Locate the cell with the specified text and output its (x, y) center coordinate. 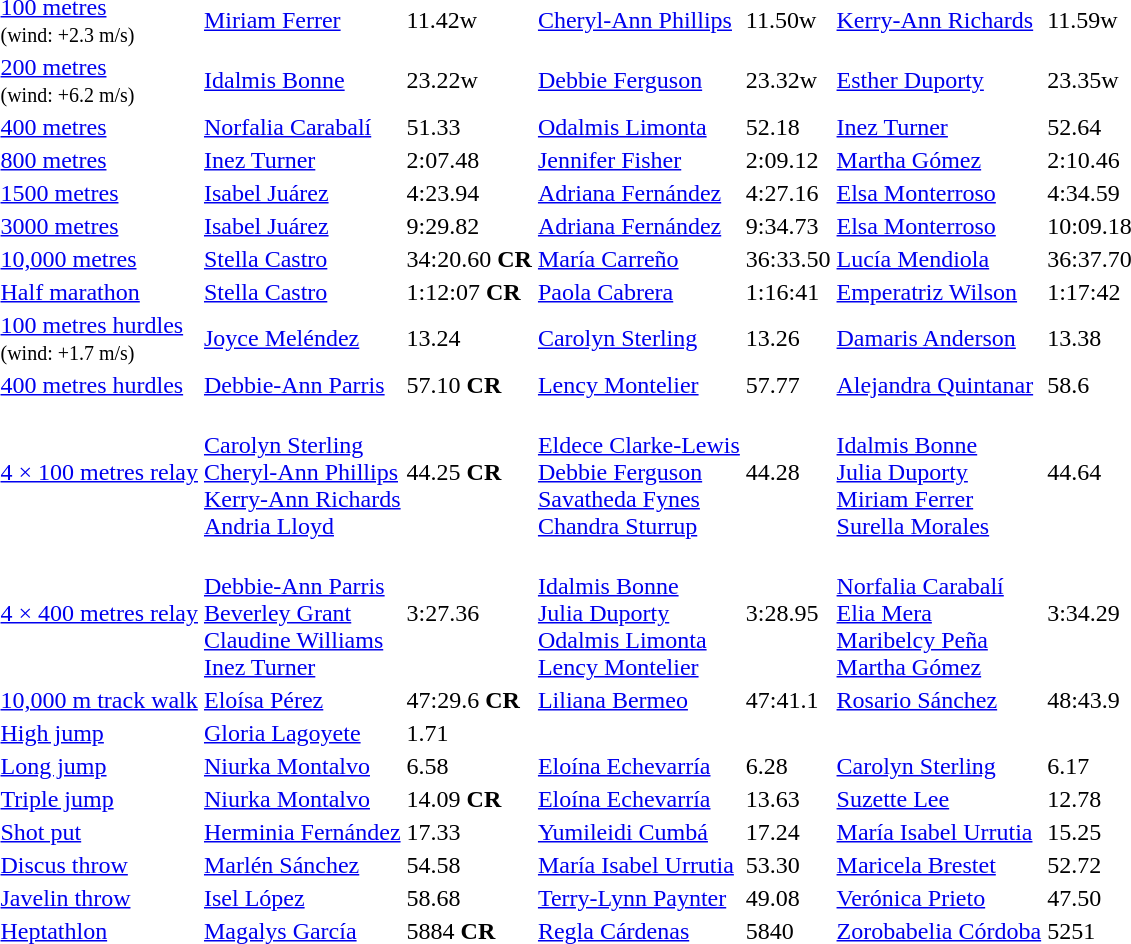
Terry-Lynn Paynter (638, 898)
Carolyn SterlingCheryl-Ann PhillipsKerry-Ann RichardsAndria Lloyd (302, 472)
Marlén Sánchez (302, 865)
9:29.82 (469, 226)
4:23.94 (469, 193)
53.30 (788, 865)
Lucía Mendiola (939, 259)
1.71 (469, 733)
23.32w (788, 80)
44.25 CR (469, 472)
Gloria Lagoyete (302, 733)
1:12:07 CR (469, 292)
María Carreño (638, 259)
Esther Duporty (939, 80)
3:28.95 (788, 613)
Eldece Clarke-LewisDebbie FergusonSavatheda FynesChandra Sturrup (638, 472)
Idalmis Bonne (302, 80)
Odalmis Limonta (638, 127)
Eloísa Pérez (302, 700)
3:27.36 (469, 613)
4:27.16 (788, 193)
47:29.6 CR (469, 700)
2:07.48 (469, 160)
Yumileidi Cumbá (638, 832)
6.28 (788, 766)
Isel López (302, 898)
Debbie-Ann Parris (302, 385)
44.28 (788, 472)
14.09 CR (469, 799)
Suzette Lee (939, 799)
54.58 (469, 865)
Norfalia Carabalí (302, 127)
Liliana Bermeo (638, 700)
51.33 (469, 127)
Jennifer Fisher (638, 160)
Paola Cabrera (638, 292)
23.22w (469, 80)
Lency Montelier (638, 385)
Norfalia CarabalíElia MeraMaribelcy PeñaMartha Gómez (939, 613)
9:34.73 (788, 226)
17.33 (469, 832)
52.18 (788, 127)
34:20.60 CR (469, 259)
Alejandra Quintanar (939, 385)
58.68 (469, 898)
57.10 CR (469, 385)
17.24 (788, 832)
13.24 (469, 338)
Idalmis BonneJulia DuportyOdalmis LimontaLency Montelier (638, 613)
13.26 (788, 338)
Rosario Sánchez (939, 700)
6.58 (469, 766)
49.08 (788, 898)
47:41.1 (788, 700)
Herminia Fernández (302, 832)
Damaris Anderson (939, 338)
Martha Gómez (939, 160)
13.63 (788, 799)
36:33.50 (788, 259)
57.77 (788, 385)
Idalmis BonneJulia DuportyMiriam FerrerSurella Morales (939, 472)
Verónica Prieto (939, 898)
Emperatriz Wilson (939, 292)
Debbie-Ann ParrisBeverley GrantClaudine WilliamsInez Turner (302, 613)
Maricela Brestet (939, 865)
2:09.12 (788, 160)
Debbie Ferguson (638, 80)
1:16:41 (788, 292)
Joyce Meléndez (302, 338)
